Determine the [x, y] coordinate at the center of the cell enclosing the given text.  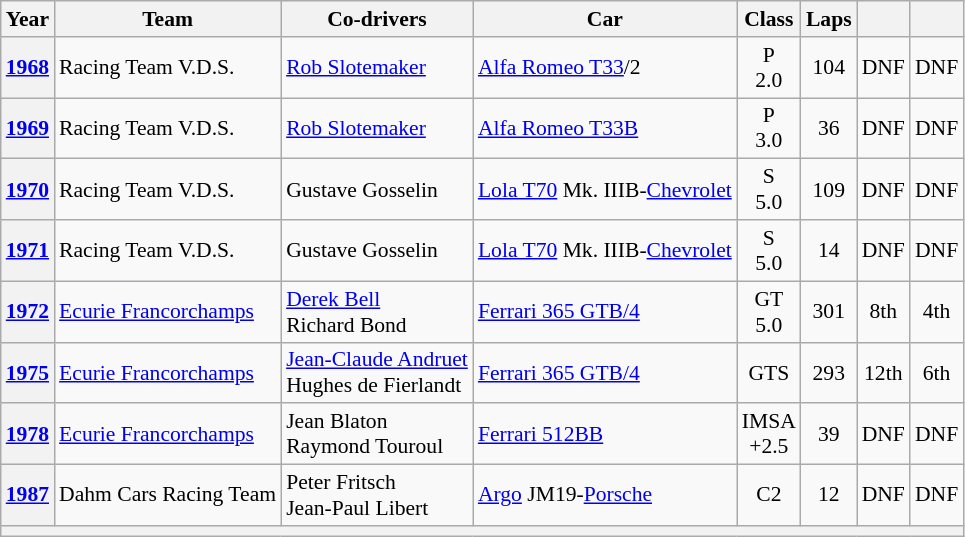
Argo JM19-Porsche [605, 496]
Alfa Romeo T33B [605, 128]
Jean Blaton Raymond Touroul [377, 434]
1978 [28, 434]
1970 [28, 190]
P2.0 [769, 68]
Peter Fritsch Jean-Paul Libert [377, 496]
Alfa Romeo T33/2 [605, 68]
GT5.0 [769, 312]
14 [829, 250]
C2 [769, 496]
1987 [28, 496]
1968 [28, 68]
36 [829, 128]
4th [936, 312]
Derek Bell Richard Bond [377, 312]
1975 [28, 372]
1971 [28, 250]
104 [829, 68]
6th [936, 372]
1972 [28, 312]
8th [884, 312]
Jean-Claude Andruet Hughes de Fierlandt [377, 372]
109 [829, 190]
IMSA+2.5 [769, 434]
39 [829, 434]
Car [605, 19]
P3.0 [769, 128]
Co-drivers [377, 19]
301 [829, 312]
Dahm Cars Racing Team [168, 496]
Class [769, 19]
Ferrari 512BB [605, 434]
12 [829, 496]
Laps [829, 19]
293 [829, 372]
Year [28, 19]
Team [168, 19]
1969 [28, 128]
GTS [769, 372]
12th [884, 372]
